Search for the cell housing the specified text and yield its (X, Y) center coordinate. 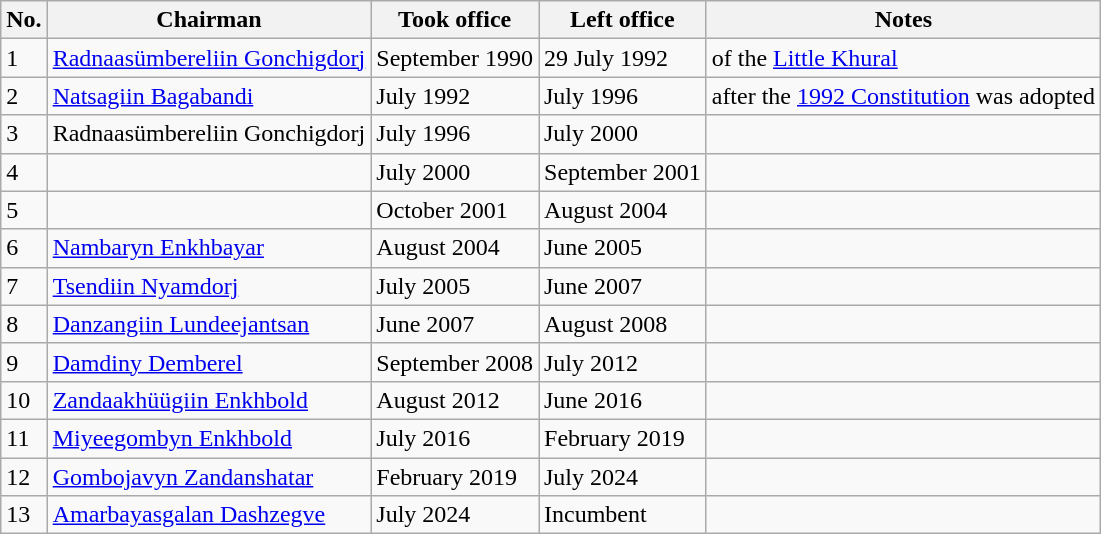
August 2012 (455, 400)
July 2016 (455, 438)
5 (24, 210)
29 July 1992 (622, 58)
September 2001 (622, 172)
June 2005 (622, 248)
July 1992 (455, 96)
July 2005 (455, 286)
4 (24, 172)
August 2008 (622, 324)
after the 1992 Constitution was adopted (903, 96)
8 (24, 324)
2 (24, 96)
Incumbent (622, 515)
1 (24, 58)
6 (24, 248)
Took office (455, 20)
of the Little Khural (903, 58)
No. (24, 20)
Miyeegombyn Enkhbold (209, 438)
10 (24, 400)
Tsendiin Nyamdorj (209, 286)
12 (24, 477)
Left office (622, 20)
11 (24, 438)
Amarbayasgalan Dashzegve (209, 515)
7 (24, 286)
June 2016 (622, 400)
Natsagiin Bagabandi (209, 96)
Notes (903, 20)
Nambaryn Enkhbayar (209, 248)
3 (24, 134)
13 (24, 515)
9 (24, 362)
Danzangiin Lundeejantsan (209, 324)
Damdiny Demberel (209, 362)
Chairman (209, 20)
September 2008 (455, 362)
Zandaakhüügiin Enkhbold (209, 400)
July 2012 (622, 362)
Gombojavyn Zandanshatar (209, 477)
September 1990 (455, 58)
October 2001 (455, 210)
